Identify which cell holds the provided text, then report its [X, Y] central coordinate. 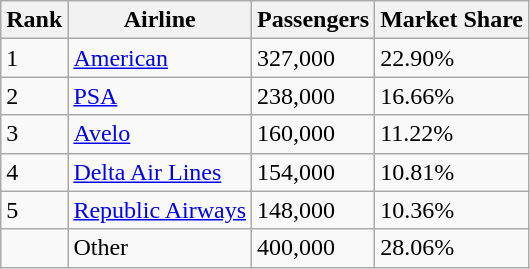
160,000 [314, 134]
4 [34, 172]
148,000 [314, 210]
22.90% [452, 58]
327,000 [314, 58]
400,000 [314, 248]
Airline [160, 20]
10.36% [452, 210]
Market Share [452, 20]
3 [34, 134]
154,000 [314, 172]
2 [34, 96]
16.66% [452, 96]
5 [34, 210]
Other [160, 248]
Rank [34, 20]
Republic Airways [160, 210]
10.81% [452, 172]
28.06% [452, 248]
Avelo [160, 134]
Passengers [314, 20]
PSA [160, 96]
11.22% [452, 134]
238,000 [314, 96]
American [160, 58]
1 [34, 58]
Delta Air Lines [160, 172]
